Determine the (x, y) coordinate at the center of the cell enclosing the given text.  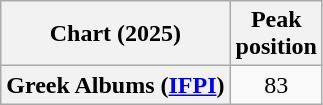
Chart (2025) (116, 34)
83 (276, 85)
Greek Albums (IFPI) (116, 85)
Peakposition (276, 34)
